Scan for the cell matching the given text and deliver its [X, Y] coordinate at center. 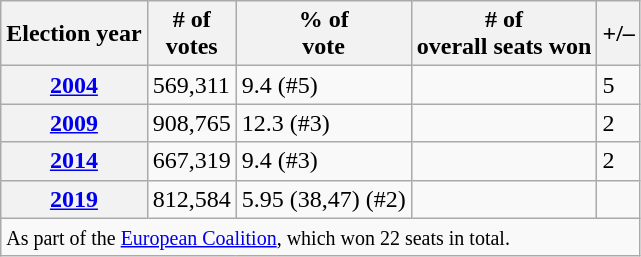
908,765 [192, 123]
2019 [74, 199]
As part of the European Coalition, which won 22 seats in total. [321, 237]
5.95 (38,47) (#2) [324, 199]
5 [618, 85]
# ofvotes [192, 34]
# ofoverall seats won [504, 34]
2009 [74, 123]
12.3 (#3) [324, 123]
+/– [618, 34]
569,311 [192, 85]
Election year [74, 34]
667,319 [192, 161]
% ofvote [324, 34]
2014 [74, 161]
9.4 (#3) [324, 161]
812,584 [192, 199]
9.4 (#5) [324, 85]
2004 [74, 85]
